Detect which cell encompasses the target text, then output its (X, Y) center coordinate. 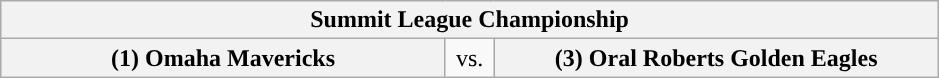
Summit League Championship (470, 20)
vs. (470, 58)
(1) Omaha Mavericks (224, 58)
(3) Oral Roberts Golden Eagles (716, 58)
